Return the [x, y] coordinate for the center point of the cell that contains the specified text.  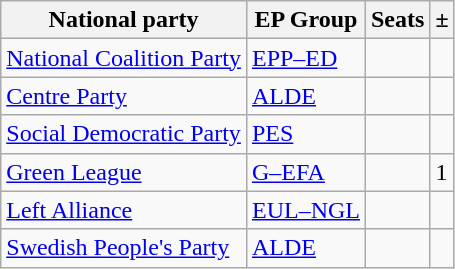
1 [442, 172]
Left Alliance [124, 210]
Centre Party [124, 96]
G–EFA [306, 172]
EPP–ED [306, 58]
National Coalition Party [124, 58]
EP Group [306, 20]
Green League [124, 172]
± [442, 20]
PES [306, 134]
EUL–NGL [306, 210]
Swedish People's Party [124, 248]
Social Democratic Party [124, 134]
National party [124, 20]
Seats [397, 20]
